From the cell containing the given text, extract its center point as (x, y) coordinate. 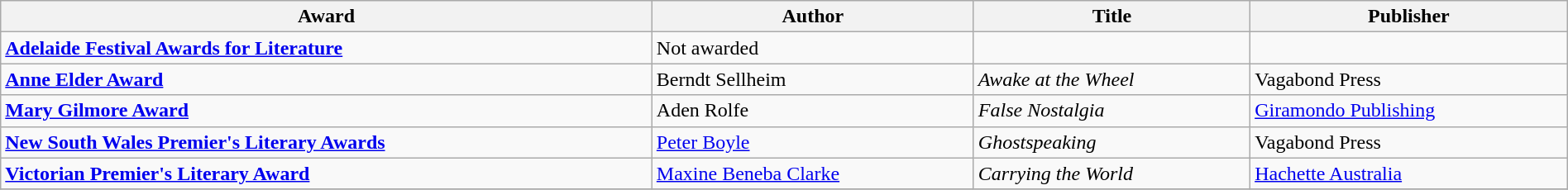
False Nostalgia (1111, 111)
Berndt Sellheim (812, 79)
Carrying the World (1111, 173)
Publisher (1409, 17)
Ghostspeaking (1111, 142)
Maxine Beneba Clarke (812, 173)
Author (812, 17)
Anne Elder Award (327, 79)
Adelaide Festival Awards for Literature (327, 48)
New South Wales Premier's Literary Awards (327, 142)
Award (327, 17)
Hachette Australia (1409, 173)
Aden Rolfe (812, 111)
Mary Gilmore Award (327, 111)
Victorian Premier's Literary Award (327, 173)
Title (1111, 17)
Peter Boyle (812, 142)
Awake at the Wheel (1111, 79)
Giramondo Publishing (1409, 111)
Not awarded (812, 48)
